Scan for the cell matching the given text and deliver its (x, y) coordinate at center. 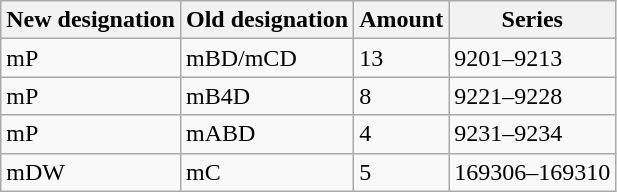
mB4D (266, 96)
Old designation (266, 20)
8 (402, 96)
Series (532, 20)
mC (266, 172)
mBD/mCD (266, 58)
9201–9213 (532, 58)
9231–9234 (532, 134)
Amount (402, 20)
mDW (91, 172)
169306–169310 (532, 172)
13 (402, 58)
4 (402, 134)
5 (402, 172)
New designation (91, 20)
9221–9228 (532, 96)
mABD (266, 134)
